From the cell containing the given text, extract its center point as [x, y] coordinate. 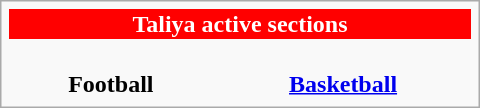
Basketball [342, 70]
Football [110, 70]
Taliya active sections [240, 24]
